Return the (X, Y) coordinate for the center point of the cell that contains the specified text.  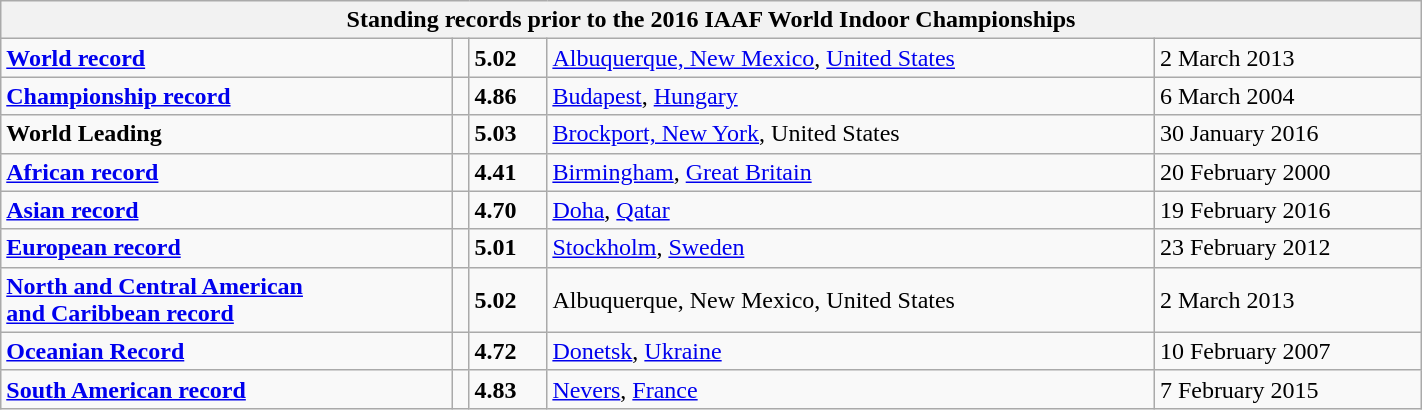
30 January 2016 (1288, 134)
5.03 (508, 134)
Donetsk, Ukraine (851, 351)
Doha, Qatar (851, 210)
4.83 (508, 389)
5.01 (508, 248)
Birmingham, Great Britain (851, 172)
European record (227, 248)
23 February 2012 (1288, 248)
North and Central American and Caribbean record (227, 300)
Stockholm, Sweden (851, 248)
African record (227, 172)
6 March 2004 (1288, 96)
Standing records prior to the 2016 IAAF World Indoor Championships (711, 20)
World record (227, 58)
Oceanian Record (227, 351)
Championship record (227, 96)
20 February 2000 (1288, 172)
Asian record (227, 210)
Nevers, France (851, 389)
4.86 (508, 96)
Brockport, New York, United States (851, 134)
World Leading (227, 134)
South American record (227, 389)
19 February 2016 (1288, 210)
10 February 2007 (1288, 351)
7 February 2015 (1288, 389)
Budapest, Hungary (851, 96)
4.70 (508, 210)
4.41 (508, 172)
4.72 (508, 351)
